Detect which cell encompasses the target text, then output its (X, Y) center coordinate. 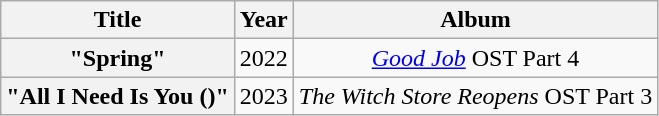
Album (475, 20)
2022 (264, 58)
2023 (264, 96)
Year (264, 20)
"All I Need Is You ()" (118, 96)
Good Job OST Part 4 (475, 58)
The Witch Store Reopens OST Part 3 (475, 96)
"Spring" (118, 58)
Title (118, 20)
